Provide the [X, Y] coordinate of the cell's center where the given text is located.  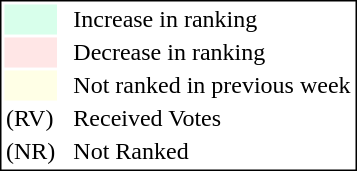
Not Ranked [212, 151]
(RV) [30, 119]
Received Votes [212, 119]
Decrease in ranking [212, 53]
(NR) [30, 151]
Not ranked in previous week [212, 85]
Increase in ranking [212, 19]
